Extract the (X, Y) coordinate from the center of the cell holding the provided text.  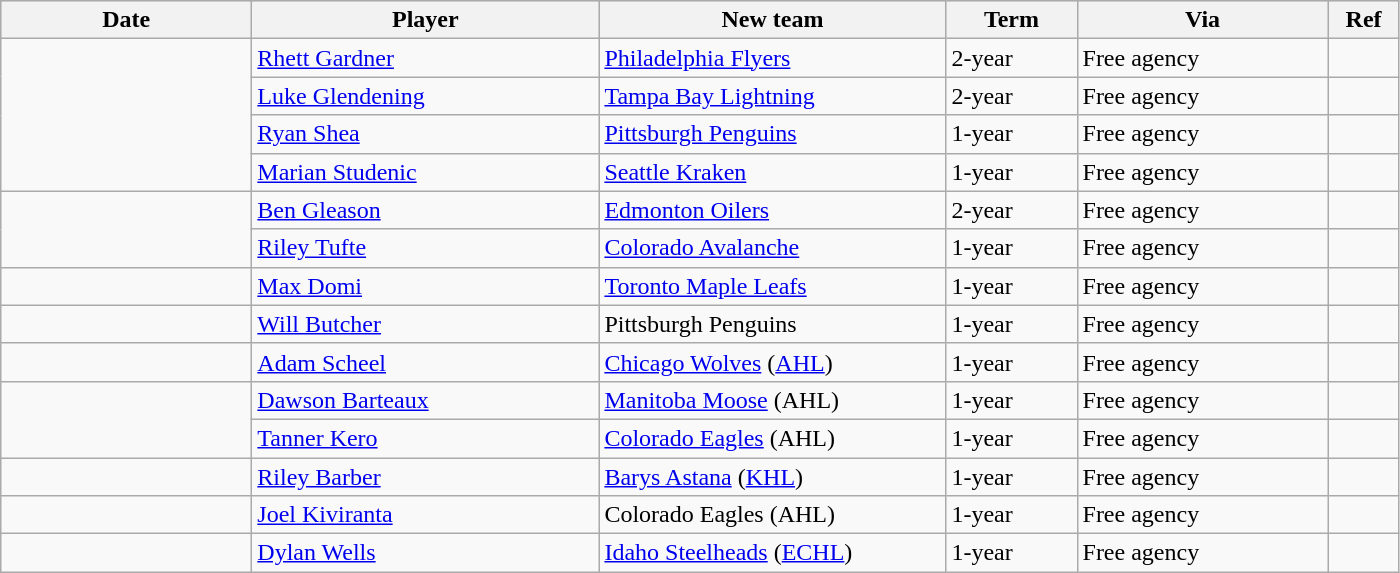
Edmonton Oilers (772, 210)
Riley Tufte (426, 248)
Ryan Shea (426, 134)
Ben Gleason (426, 210)
Adam Scheel (426, 362)
Dylan Wells (426, 553)
Seattle Kraken (772, 172)
Chicago Wolves (AHL) (772, 362)
Manitoba Moose (AHL) (772, 400)
Rhett Gardner (426, 58)
Toronto Maple Leafs (772, 286)
Barys Astana (KHL) (772, 477)
Date (126, 20)
Colorado Avalanche (772, 248)
Tanner Kero (426, 438)
Dawson Barteaux (426, 400)
Will Butcher (426, 324)
Player (426, 20)
Marian Studenic (426, 172)
Max Domi (426, 286)
Via (1202, 20)
Joel Kiviranta (426, 515)
Philadelphia Flyers (772, 58)
Tampa Bay Lightning (772, 96)
Riley Barber (426, 477)
Term (1012, 20)
Ref (1364, 20)
New team (772, 20)
Idaho Steelheads (ECHL) (772, 553)
Luke Glendening (426, 96)
